Detect which cell encompasses the target text, then output its (x, y) center coordinate. 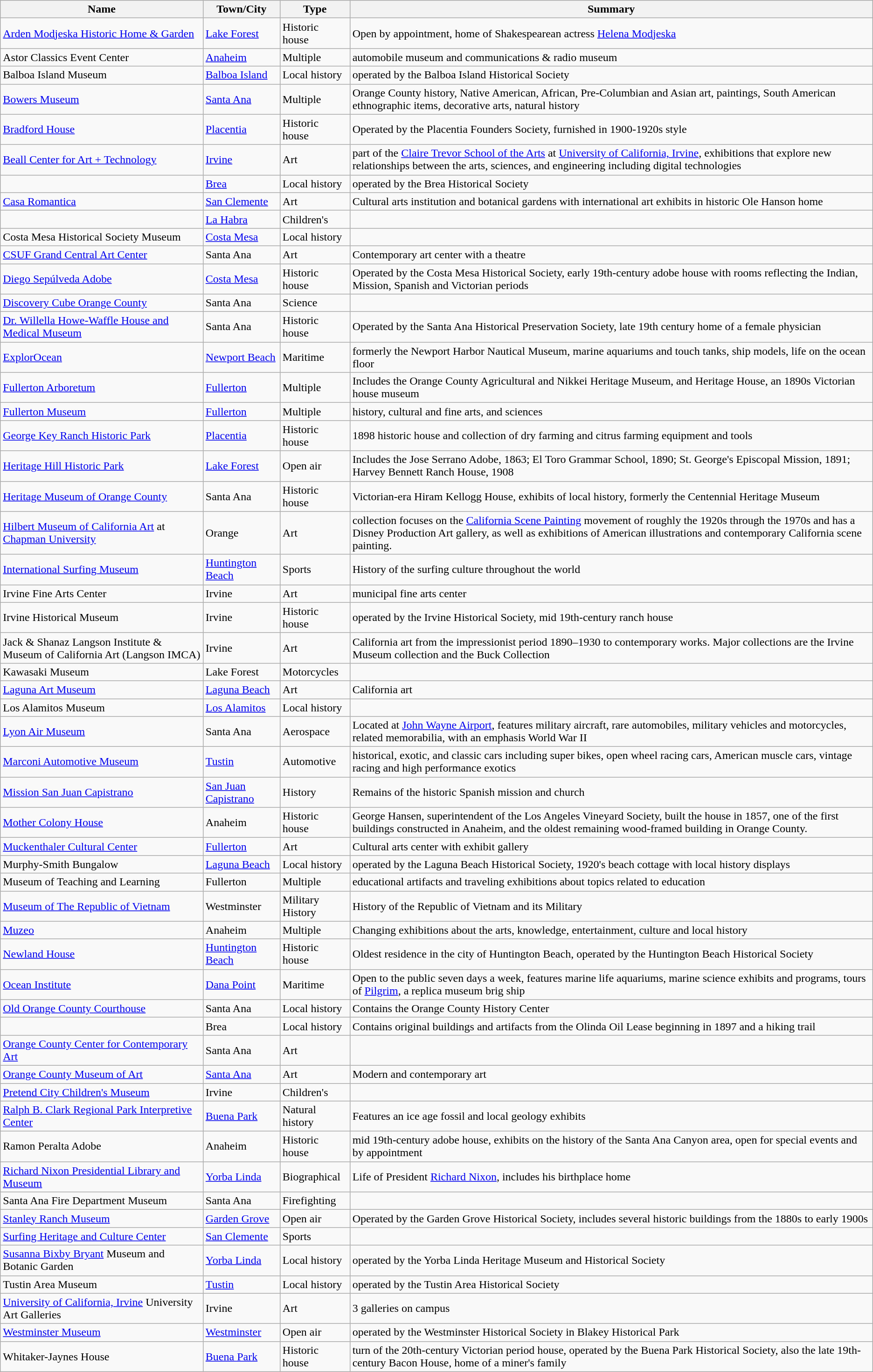
CSUF Grand Central Art Center (102, 255)
Diego Sepúlveda Adobe (102, 279)
Includes the Orange County Agricultural and Nikkei Heritage Museum, and Heritage House, an 1890s Victorian house museum (611, 388)
Los Alamitos Museum (102, 707)
mid 19th-century adobe house, exhibits on the history of the Santa Ana Canyon area, open for special events and by appointment (611, 1147)
Casa Romantica (102, 201)
Bowers Museum (102, 99)
Santa Ana Fire Department Museum (102, 1201)
Jack & Shanaz Langson Institute & Museum of California Art (Langson IMCA) (102, 648)
Mother Colony House (102, 822)
Fullerton Museum (102, 412)
Automotive (315, 762)
Name (102, 9)
Heritage Hill Historic Park (102, 466)
Newport Beach (242, 357)
Laguna Art Museum (102, 689)
Dr. Willella Howe-Waffle House and Medical Museum (102, 327)
Ralph B. Clark Regional Park Interpretive Center (102, 1116)
Richard Nixon Presidential Library and Museum (102, 1177)
University of California, Irvine University Art Galleries (102, 1308)
Dana Point (242, 985)
operated by the Brea Historical Society (611, 184)
Arden Modjeska Historic Home & Garden (102, 34)
Hilbert Museum of California Art at Chapman University (102, 533)
Muzeo (102, 930)
Remains of the historic Spanish mission and church (611, 793)
formerly the Newport Harbor Nautical Museum, marine aquariums and touch tanks, ship models, life on the ocean floor (611, 357)
Balboa Island (242, 75)
Contemporary art center with a theatre (611, 255)
Kawasaki Museum (102, 672)
Murphy-Smith Bungalow (102, 864)
Motorcycles (315, 672)
Surfing Heritage and Culture Center (102, 1236)
operated by the Westminster Historical Society in Blakey Historical Park (611, 1332)
history, cultural and fine arts, and sciences (611, 412)
Military History (315, 906)
Susanna Bixby Bryant Museum and Botanic Garden (102, 1261)
History of the Republic of Vietnam and its Military (611, 906)
Stanley Ranch Museum (102, 1219)
Life of President Richard Nixon, includes his birthplace home (611, 1177)
Irvine Historical Museum (102, 617)
Victorian-era Hiram Kellogg House, exhibits of local history, formerly the Centennial Heritage Museum (611, 496)
Mission San Juan Capistrano (102, 793)
Muckenthaler Cultural Center (102, 847)
municipal fine arts center (611, 593)
Irvine Fine Arts Center (102, 593)
Orange (242, 533)
Orange County Museum of Art (102, 1074)
Lyon Air Museum (102, 732)
Operated by the Placentia Founders Society, furnished in 1900-1920s style (611, 130)
Fullerton Arboretum (102, 388)
Costa Mesa Historical Society Museum (102, 237)
Cultural arts center with exhibit gallery (611, 847)
Modern and contemporary art (611, 1074)
Science (315, 303)
Museum of The Republic of Vietnam (102, 906)
Contains original buildings and artifacts from the Olinda Oil Lease beginning in 1897 and a hiking trail (611, 1026)
operated by the Tustin Area Historical Society (611, 1284)
Westminster Museum (102, 1332)
International Surfing Museum (102, 570)
History of the surfing culture throughout the world (611, 570)
La Habra (242, 219)
Astor Classics Event Center (102, 57)
Firefighting (315, 1201)
Marconi Automotive Museum (102, 762)
Features an ice age fossil and local geology exhibits (611, 1116)
3 galleries on campus (611, 1308)
Aerospace (315, 732)
historical, exotic, and classic cars including super bikes, open wheel racing cars, American muscle cars, vintage racing and high performance exotics (611, 762)
Ramon Peralta Adobe (102, 1147)
Garden Grove (242, 1219)
Ocean Institute (102, 985)
Oldest residence in the city of Huntington Beach, operated by the Huntington Beach Historical Society (611, 954)
California art (611, 689)
Type (315, 9)
Museum of Teaching and Learning (102, 882)
ExplorOcean (102, 357)
Includes the Jose Serrano Adobe, 1863; El Toro Grammar School, 1890; St. George's Episcopal Mission, 1891; Harvey Bennett Ranch House, 1908 (611, 466)
operated by the Yorba Linda Heritage Museum and Historical Society (611, 1261)
Biographical (315, 1177)
Changing exhibitions about the arts, knowledge, entertainment, culture and local history (611, 930)
operated by the Laguna Beach Historical Society, 1920's beach cottage with local history displays (611, 864)
operated by the Balboa Island Historical Society (611, 75)
San Juan Capistrano (242, 793)
Balboa Island Museum (102, 75)
History (315, 793)
Old Orange County Courthouse (102, 1008)
Tustin Area Museum (102, 1284)
Orange County Center for Contemporary Art (102, 1050)
Cultural arts institution and botanical gardens with international art exhibits in historic Ole Hanson home (611, 201)
Summary (611, 9)
Heritage Museum of Orange County (102, 496)
Open by appointment, home of Shakespearean actress Helena Modjeska (611, 34)
Beall Center for Art + Technology (102, 159)
educational artifacts and traveling exhibitions about topics related to education (611, 882)
Discovery Cube Orange County (102, 303)
Whitaker-Jaynes House (102, 1357)
1898 historic house and collection of dry farming and citrus farming equipment and tools (611, 435)
Newland House (102, 954)
George Key Ranch Historic Park (102, 435)
Los Alamitos (242, 707)
Bradford House (102, 130)
Pretend City Children's Museum (102, 1092)
automobile museum and communications & radio museum (611, 57)
Natural history (315, 1116)
Town/City (242, 9)
Operated by the Garden Grove Historical Society, includes several historic buildings from the 1880s to early 1900s (611, 1219)
operated by the Irvine Historical Society, mid 19th-century ranch house (611, 617)
Contains the Orange County History Center (611, 1008)
Operated by the Santa Ana Historical Preservation Society, late 19th century home of a female physician (611, 327)
